Identify which cell holds the provided text, then report its (x, y) central coordinate. 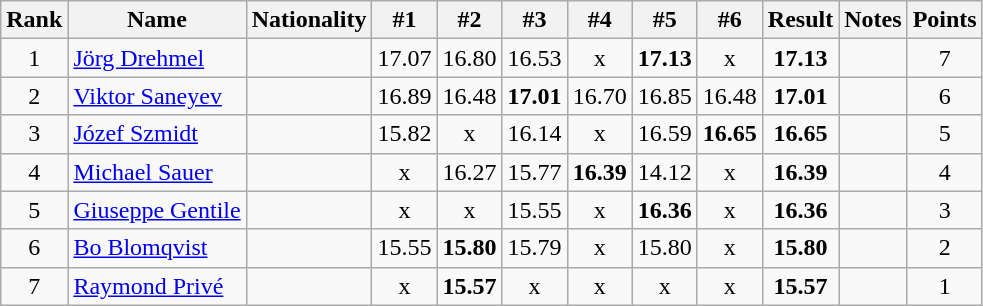
Points (944, 20)
17.07 (404, 58)
Notes (873, 20)
Józef Szmidt (157, 134)
16.14 (534, 134)
Viktor Saneyev (157, 96)
#5 (664, 20)
#1 (404, 20)
Name (157, 20)
16.59 (664, 134)
Result (800, 20)
Nationality (309, 20)
Rank (34, 20)
Jörg Drehmel (157, 58)
#4 (600, 20)
16.85 (664, 96)
16.27 (470, 172)
16.80 (470, 58)
16.70 (600, 96)
Raymond Privé (157, 286)
#2 (470, 20)
16.53 (534, 58)
16.89 (404, 96)
Bo Blomqvist (157, 248)
15.79 (534, 248)
#3 (534, 20)
15.82 (404, 134)
#6 (730, 20)
Giuseppe Gentile (157, 210)
15.77 (534, 172)
14.12 (664, 172)
Michael Sauer (157, 172)
